Capture the cell that displays the provided text and extract its [X, Y] central coordinate. 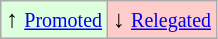
↑ Promoted [54, 20]
↓ Relegated [162, 20]
